Pinpoint the cell where the given text exists, returning its (x, y) midpoint coordinate. 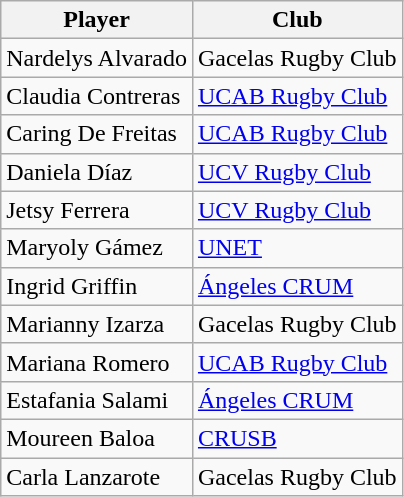
UNET (297, 248)
Caring De Freitas (97, 134)
Club (297, 20)
Daniela Díaz (97, 172)
Nardelys Alvarado (97, 58)
Claudia Contreras (97, 96)
Moureen Baloa (97, 438)
Maryoly Gámez (97, 248)
Estafania Salami (97, 400)
Jetsy Ferrera (97, 210)
Carla Lanzarote (97, 477)
CRUSB (297, 438)
Ingrid Griffin (97, 286)
Player (97, 20)
Mariana Romero (97, 362)
Marianny Izarza (97, 324)
